Identify which cell holds the provided text, then report its (x, y) central coordinate. 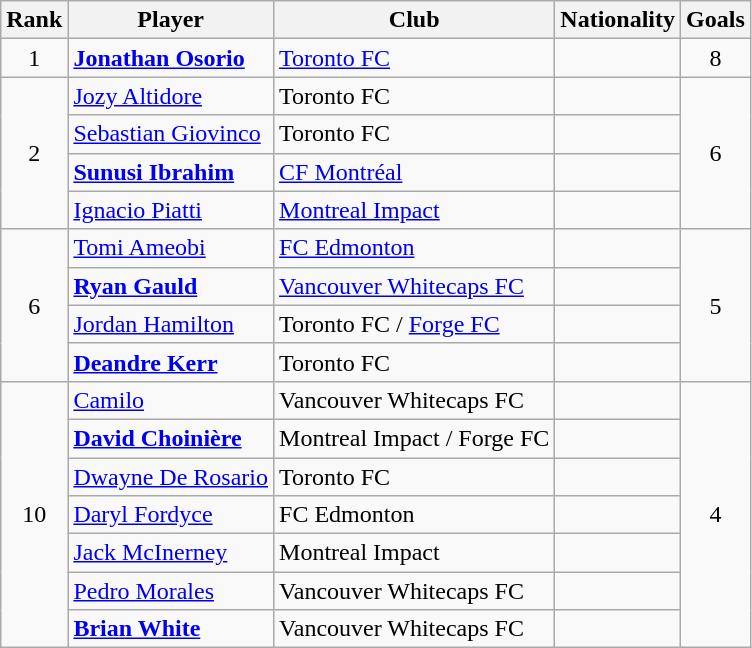
2 (34, 153)
Jordan Hamilton (171, 324)
Goals (716, 20)
5 (716, 305)
Brian White (171, 629)
Dwayne De Rosario (171, 477)
Sunusi Ibrahim (171, 172)
Player (171, 20)
4 (716, 514)
Jack McInerney (171, 553)
Nationality (618, 20)
Deandre Kerr (171, 362)
Daryl Fordyce (171, 515)
1 (34, 58)
8 (716, 58)
10 (34, 514)
Montreal Impact / Forge FC (414, 438)
Ryan Gauld (171, 286)
Rank (34, 20)
Jozy Altidore (171, 96)
Camilo (171, 400)
Pedro Morales (171, 591)
Toronto FC / Forge FC (414, 324)
Jonathan Osorio (171, 58)
Tomi Ameobi (171, 248)
CF Montréal (414, 172)
Ignacio Piatti (171, 210)
David Choinière (171, 438)
Sebastian Giovinco (171, 134)
Club (414, 20)
